Extract the [x, y] coordinate from the center of the cell holding the provided text.  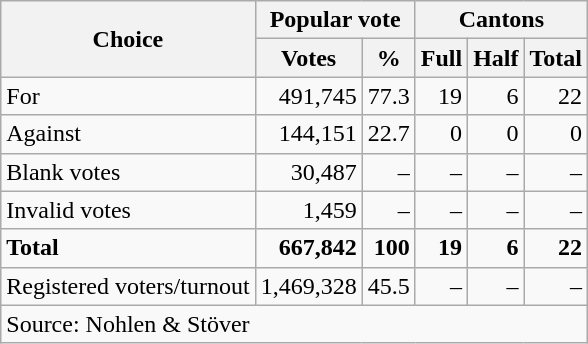
Half [496, 58]
30,487 [308, 172]
Registered voters/turnout [128, 286]
Source: Nohlen & Stöver [294, 324]
100 [388, 248]
Popular vote [335, 20]
Cantons [501, 20]
22.7 [388, 134]
Choice [128, 39]
77.3 [388, 96]
Full [441, 58]
491,745 [308, 96]
Against [128, 134]
Blank votes [128, 172]
1,469,328 [308, 286]
144,151 [308, 134]
% [388, 58]
1,459 [308, 210]
Invalid votes [128, 210]
667,842 [308, 248]
Votes [308, 58]
45.5 [388, 286]
For [128, 96]
